From the cell containing the given text, extract its center point as [x, y] coordinate. 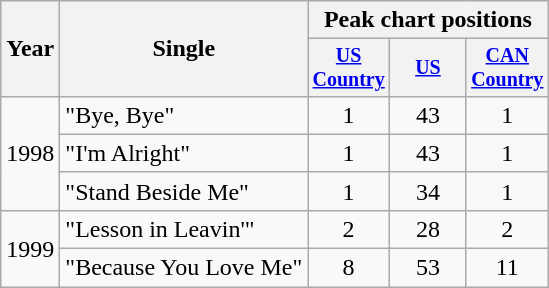
"Bye, Bye" [184, 115]
28 [428, 229]
Single [184, 49]
"Because You Love Me" [184, 268]
11 [507, 268]
US Country [349, 68]
"Stand Beside Me" [184, 191]
1999 [30, 248]
34 [428, 191]
CAN Country [507, 68]
1998 [30, 153]
Year [30, 49]
"Lesson in Leavin'" [184, 229]
8 [349, 268]
53 [428, 268]
Peak chart positions [428, 20]
"I'm Alright" [184, 153]
US [428, 68]
